From the cell containing the given text, extract its center point as (x, y) coordinate. 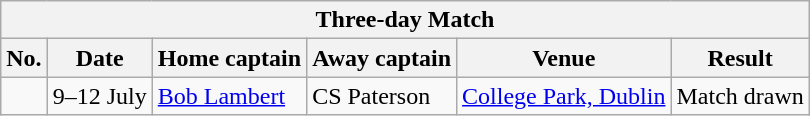
No. (24, 58)
CS Paterson (382, 96)
9–12 July (100, 96)
Date (100, 58)
Away captain (382, 58)
Three-day Match (406, 20)
Match drawn (740, 96)
College Park, Dublin (564, 96)
Bob Lambert (229, 96)
Venue (564, 58)
Result (740, 58)
Home captain (229, 58)
